Determine the [x, y] coordinate at the center of the cell enclosing the given text.  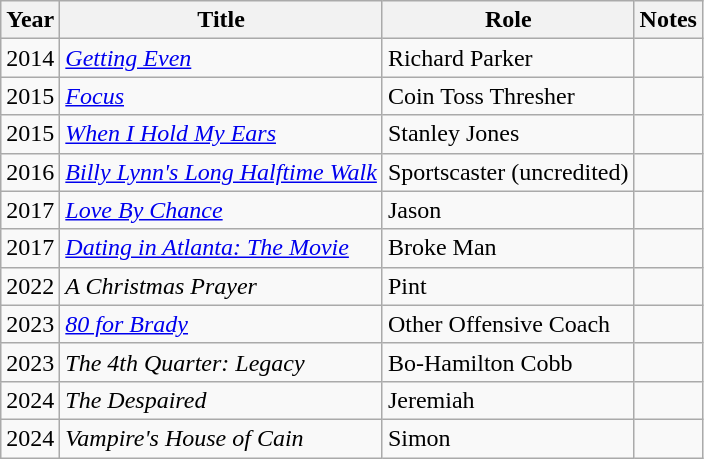
When I Hold My Ears [222, 134]
Sportscaster (uncredited) [508, 172]
Richard Parker [508, 58]
2016 [30, 172]
Broke Man [508, 248]
Jeremiah [508, 400]
A Christmas Prayer [222, 286]
Jason [508, 210]
Bo-Hamilton Cobb [508, 362]
Role [508, 20]
2014 [30, 58]
Title [222, 20]
Simon [508, 438]
Coin Toss Thresher [508, 96]
Year [30, 20]
2022 [30, 286]
Notes [668, 20]
The Despaired [222, 400]
Getting Even [222, 58]
The 4th Quarter: Legacy [222, 362]
Love By Chance [222, 210]
Billy Lynn's Long Halftime Walk [222, 172]
Other Offensive Coach [508, 324]
Vampire's House of Cain [222, 438]
Focus [222, 96]
80 for Brady [222, 324]
Pint [508, 286]
Stanley Jones [508, 134]
Dating in Atlanta: The Movie [222, 248]
